Provide the [x, y] coordinate of the cell's center where the given text is located.  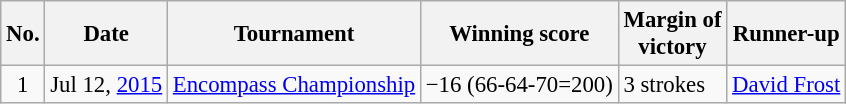
Encompass Championship [294, 85]
Margin ofvictory [672, 34]
−16 (66-64-70=200) [519, 85]
Date [106, 34]
3 strokes [672, 85]
Runner-up [786, 34]
1 [23, 85]
David Frost [786, 85]
Winning score [519, 34]
Jul 12, 2015 [106, 85]
Tournament [294, 34]
No. [23, 34]
